Scan for the cell matching the given text and deliver its [X, Y] coordinate at center. 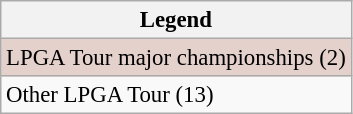
LPGA Tour major championships (2) [176, 58]
Legend [176, 20]
Other LPGA Tour (13) [176, 95]
